Locate the cell with the specified text and output its [x, y] center coordinate. 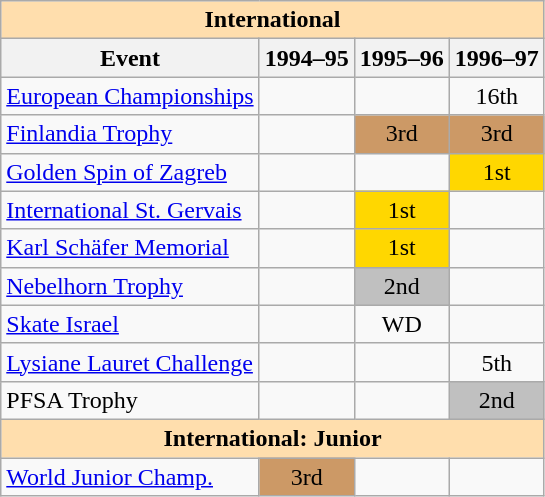
1995–96 [402, 58]
1996–97 [496, 58]
Lysiane Lauret Challenge [130, 362]
Karl Schäfer Memorial [130, 248]
Event [130, 58]
Nebelhorn Trophy [130, 286]
World Junior Champ. [130, 477]
1994–95 [306, 58]
International: Junior [273, 438]
PFSA Trophy [130, 400]
European Championships [130, 96]
Golden Spin of Zagreb [130, 172]
Skate Israel [130, 324]
5th [496, 362]
Finlandia Trophy [130, 134]
International St. Gervais [130, 210]
WD [402, 324]
16th [496, 96]
International [273, 20]
